For the text-containing cell, return its midpoint in [X, Y] coordinate format. 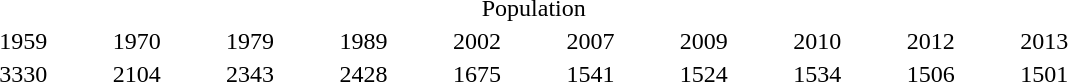
2009 [704, 41]
2002 [477, 41]
1989 [363, 41]
2012 [931, 41]
1979 [250, 41]
2007 [590, 41]
1970 [136, 41]
2010 [817, 41]
